Search for the cell housing the specified text and yield its (x, y) center coordinate. 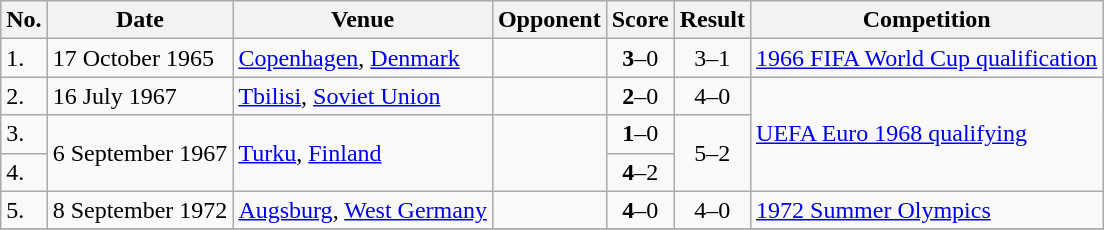
Score (640, 20)
6 September 1967 (140, 153)
8 September 1972 (140, 210)
Result (712, 20)
17 October 1965 (140, 58)
Venue (363, 20)
UEFA Euro 1968 qualifying (927, 134)
1. (24, 58)
1972 Summer Olympics (927, 210)
Date (140, 20)
5. (24, 210)
Copenhagen, Denmark (363, 58)
16 July 1967 (140, 96)
3. (24, 134)
4–2 (640, 172)
3–1 (712, 58)
Tbilisi, Soviet Union (363, 96)
4. (24, 172)
2. (24, 96)
1–0 (640, 134)
Turku, Finland (363, 153)
Competition (927, 20)
2–0 (640, 96)
1966 FIFA World Cup qualification (927, 58)
No. (24, 20)
5–2 (712, 153)
3–0 (640, 58)
Augsburg, West Germany (363, 210)
Opponent (549, 20)
